Search for the cell housing the specified text and yield its (X, Y) center coordinate. 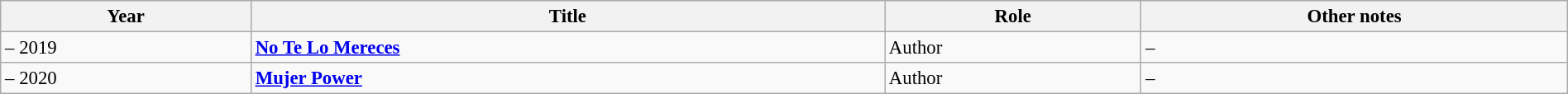
Other notes (1355, 16)
Title (567, 16)
– 2019 (126, 48)
No Te Lo Mereces (567, 48)
– 2020 (126, 78)
Mujer Power (567, 78)
Role (1013, 16)
Year (126, 16)
